Extract the (X, Y) coordinate from the center of the cell holding the provided text.  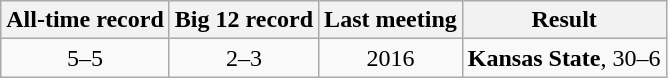
Big 12 record (244, 20)
Result (564, 20)
Kansas State, 30–6 (564, 58)
All-time record (86, 20)
Last meeting (391, 20)
5–5 (86, 58)
2016 (391, 58)
2–3 (244, 58)
